Capture the cell that displays the provided text and extract its [x, y] central coordinate. 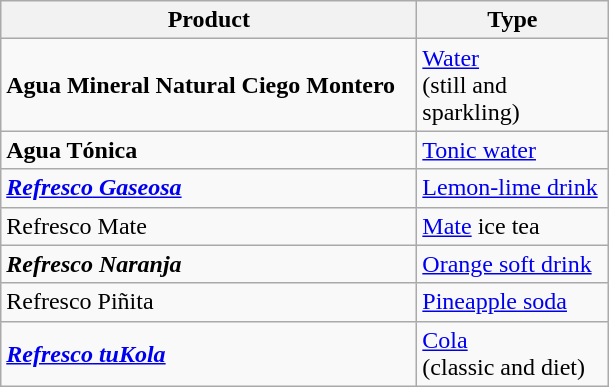
Agua Tónica [209, 150]
Product [209, 20]
Refresco Mate [209, 226]
Refresco Gaseosa [209, 188]
Cola(classic and diet) [512, 354]
Refresco tuKola [209, 354]
Type [512, 20]
Water(still and sparkling) [512, 85]
Refresco Naranja [209, 264]
Agua Mineral Natural Ciego Montero [209, 85]
Tonic water [512, 150]
Pineapple soda [512, 302]
Lemon-lime drink [512, 188]
Mate ice tea [512, 226]
Refresco Piñita [209, 302]
Orange soft drink [512, 264]
